Locate the cell with the specified text and output its [x, y] center coordinate. 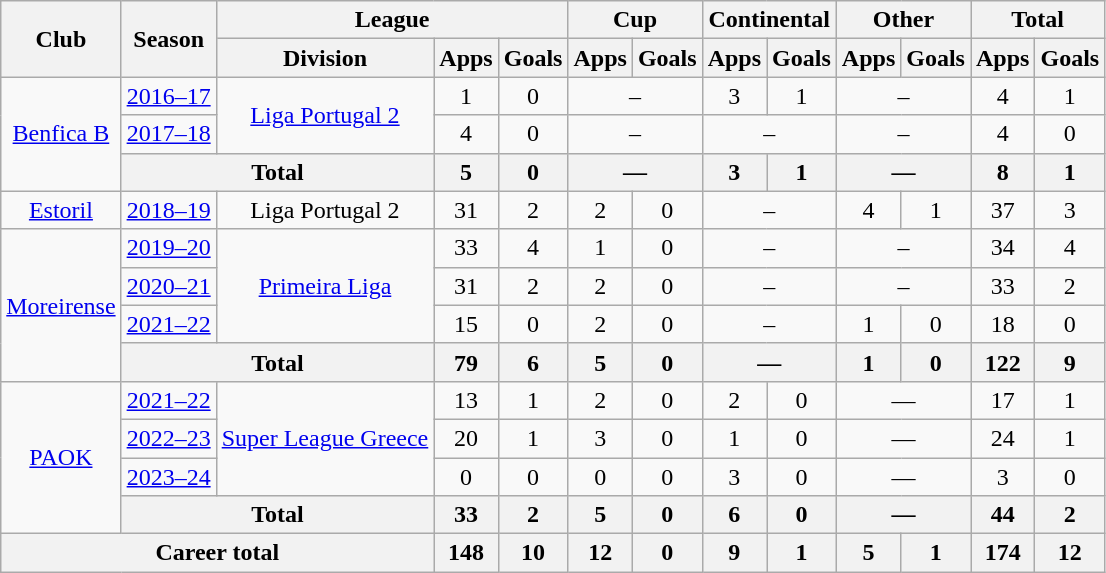
2016–17 [168, 96]
15 [466, 324]
Season [168, 39]
2023–24 [168, 477]
24 [1002, 438]
PAOK [61, 457]
2019–20 [168, 248]
13 [466, 400]
2020–21 [168, 286]
Career total [218, 553]
Club [61, 39]
10 [533, 553]
122 [1002, 362]
8 [1002, 172]
18 [1002, 324]
2018–19 [168, 210]
Other [903, 20]
Estoril [61, 210]
44 [1002, 515]
34 [1002, 248]
2017–18 [168, 134]
174 [1002, 553]
20 [466, 438]
Continental [769, 20]
2022–23 [168, 438]
Cup [635, 20]
Benfica B [61, 134]
Division [325, 58]
Primeira Liga [325, 286]
League [392, 20]
17 [1002, 400]
Super League Greece [325, 438]
148 [466, 553]
79 [466, 362]
Moreirense [61, 305]
37 [1002, 210]
